Return the [X, Y] coordinate for the center point of the cell that contains the specified text.  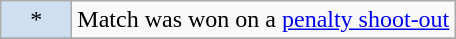
Match was won on a penalty shoot-out [264, 20]
* [36, 20]
